Capture the cell that displays the provided text and extract its [x, y] central coordinate. 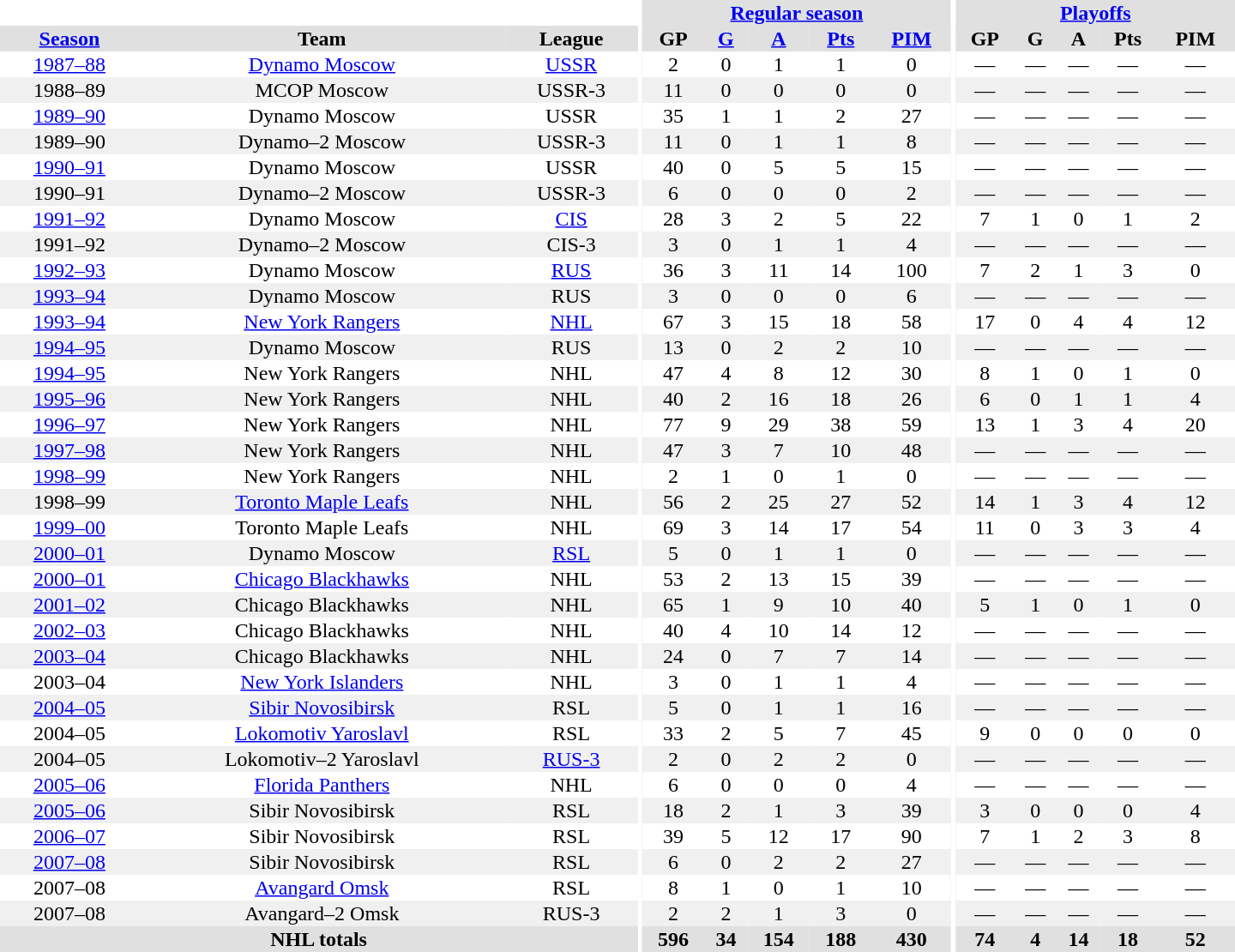
596 [674, 939]
Avangard–2 Omsk [322, 913]
24 [674, 656]
2006–07 [69, 836]
59 [912, 425]
36 [674, 270]
1987–88 [69, 64]
69 [674, 527]
Lokomotiv–2 Yaroslavl [322, 759]
Team [322, 39]
20 [1196, 425]
67 [674, 322]
1999–00 [69, 527]
29 [779, 425]
90 [912, 836]
Avangard Omsk [322, 888]
25 [779, 502]
430 [912, 939]
53 [674, 579]
1997–98 [69, 450]
28 [674, 219]
Florida Panthers [322, 785]
1988–89 [69, 90]
Lokomotiv Yaroslavl [322, 733]
NHL totals [319, 939]
League [571, 39]
74 [985, 939]
35 [674, 116]
45 [912, 733]
154 [779, 939]
MCOP Moscow [322, 90]
2002–03 [69, 630]
77 [674, 425]
1996–97 [69, 425]
1992–93 [69, 270]
54 [912, 527]
48 [912, 450]
33 [674, 733]
34 [726, 939]
38 [840, 425]
58 [912, 322]
CIS [571, 219]
2001–02 [69, 605]
Playoffs [1096, 13]
65 [674, 605]
Season [69, 39]
Regular season [797, 13]
CIS-3 [571, 244]
22 [912, 219]
1995–96 [69, 399]
New York Islanders [322, 682]
188 [840, 939]
30 [912, 373]
100 [912, 270]
56 [674, 502]
26 [912, 399]
